Provide the (X, Y) coordinate of the cell's center where the given text is located.  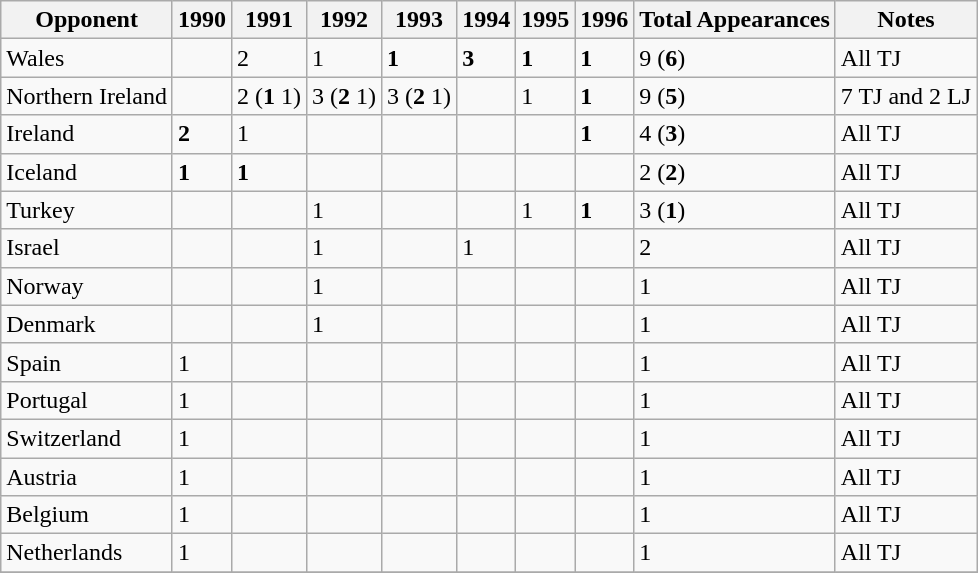
Norway (87, 286)
Spain (87, 362)
1995 (546, 20)
Turkey (87, 210)
2 (1 1) (268, 96)
1991 (268, 20)
3 (486, 58)
1992 (344, 20)
Denmark (87, 324)
7 TJ and 2 LJ (906, 96)
Iceland (87, 172)
Belgium (87, 515)
4 (3) (735, 134)
Notes (906, 20)
Portugal (87, 400)
Austria (87, 477)
2 (2) (735, 172)
Northern Ireland (87, 96)
Israel (87, 248)
Opponent (87, 20)
1994 (486, 20)
1993 (420, 20)
1990 (202, 20)
1996 (604, 20)
3 (1) (735, 210)
9 (6) (735, 58)
Wales (87, 58)
9 (5) (735, 96)
Switzerland (87, 438)
Netherlands (87, 553)
Total Appearances (735, 20)
Ireland (87, 134)
